Detect which cell encompasses the target text, then output its [X, Y] center coordinate. 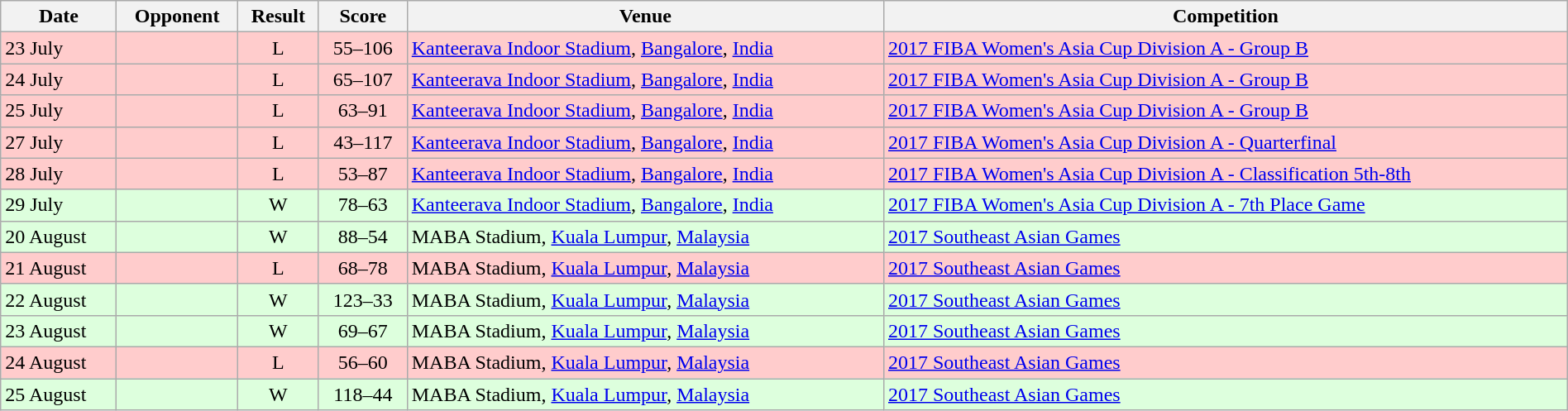
28 July [59, 174]
25 August [59, 394]
22 August [59, 299]
63–91 [362, 111]
68–78 [362, 268]
Venue [645, 17]
2017 FIBA Women's Asia Cup Division A - Quarterfinal [1226, 142]
2017 FIBA Women's Asia Cup Division A - Classification 5th-8th [1226, 174]
Result [278, 17]
Date [59, 17]
27 July [59, 142]
55–106 [362, 48]
2017 FIBA Women's Asia Cup Division A - 7th Place Game [1226, 205]
Competition [1226, 17]
Opponent [177, 17]
29 July [59, 205]
69–67 [362, 331]
88–54 [362, 237]
23 August [59, 331]
24 August [59, 362]
Score [362, 17]
118–44 [362, 394]
24 July [59, 79]
25 July [59, 111]
65–107 [362, 79]
20 August [59, 237]
123–33 [362, 299]
78–63 [362, 205]
21 August [59, 268]
23 July [59, 48]
56–60 [362, 362]
53–87 [362, 174]
43–117 [362, 142]
